Scan for the cell matching the given text and deliver its (X, Y) coordinate at center. 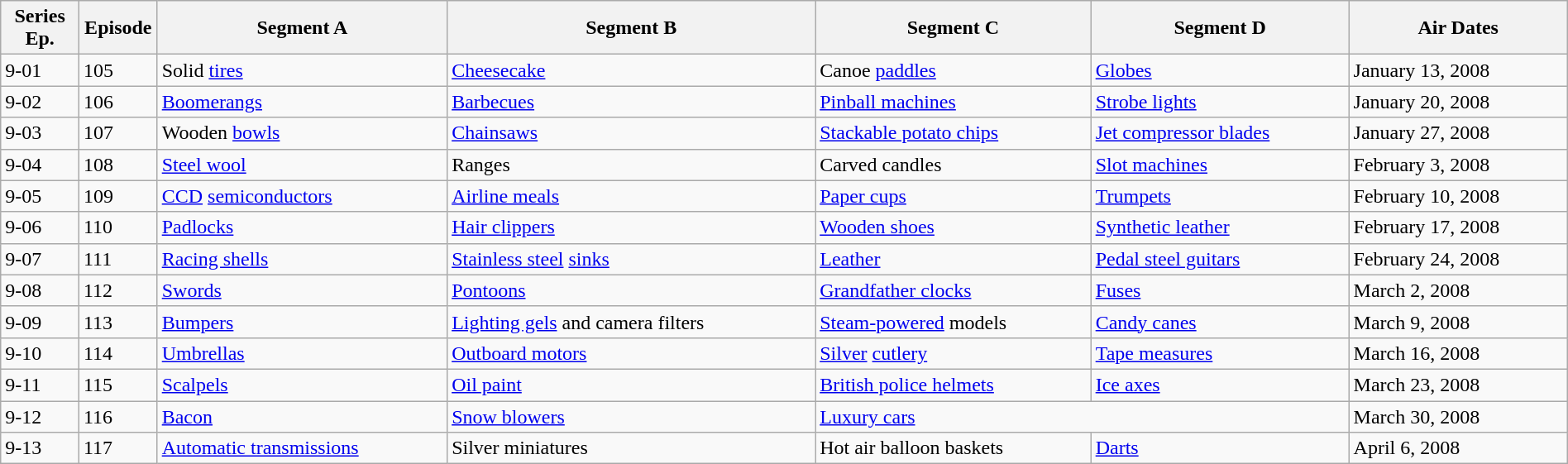
112 (117, 290)
110 (117, 227)
Trumpets (1220, 196)
March 9, 2008 (1458, 322)
106 (117, 102)
Pontoons (632, 290)
9-09 (40, 322)
9-10 (40, 353)
Paper cups (953, 196)
Darts (1220, 448)
9-06 (40, 227)
9-11 (40, 385)
Segment C (953, 28)
111 (117, 259)
Solid tires (302, 70)
Air Dates (1458, 28)
April 6, 2008 (1458, 448)
114 (117, 353)
Hair clippers (632, 227)
Slot machines (1220, 165)
January 13, 2008 (1458, 70)
March 2, 2008 (1458, 290)
9-02 (40, 102)
February 3, 2008 (1458, 165)
British police helmets (953, 385)
March 16, 2008 (1458, 353)
Strobe lights (1220, 102)
113 (117, 322)
Candy canes (1220, 322)
Silver miniatures (632, 448)
Ice axes (1220, 385)
Segment D (1220, 28)
Carved candles (953, 165)
115 (117, 385)
March 30, 2008 (1458, 416)
Bumpers (302, 322)
January 20, 2008 (1458, 102)
Silver cutlery (953, 353)
CCD semiconductors (302, 196)
9-08 (40, 290)
Umbrellas (302, 353)
107 (117, 133)
February 10, 2008 (1458, 196)
Lighting gels and camera filters (632, 322)
Padlocks (302, 227)
9-13 (40, 448)
February 24, 2008 (1458, 259)
Wooden bowls (302, 133)
Racing shells (302, 259)
Stainless steel sinks (632, 259)
Leather (953, 259)
January 27, 2008 (1458, 133)
Airline meals (632, 196)
9-07 (40, 259)
Synthetic leather (1220, 227)
9-12 (40, 416)
Cheesecake (632, 70)
Snow blowers (632, 416)
Steel wool (302, 165)
Steam-powered models (953, 322)
Tape measures (1220, 353)
Barbecues (632, 102)
February 17, 2008 (1458, 227)
Canoe paddles (953, 70)
Swords (302, 290)
117 (117, 448)
9-04 (40, 165)
Episode (117, 28)
Series Ep. (40, 28)
Boomerangs (302, 102)
9-03 (40, 133)
Automatic transmissions (302, 448)
Scalpels (302, 385)
9-01 (40, 70)
Jet compressor blades (1220, 133)
Globes (1220, 70)
Chainsaws (632, 133)
Fuses (1220, 290)
March 23, 2008 (1458, 385)
Pinball machines (953, 102)
9-05 (40, 196)
109 (117, 196)
105 (117, 70)
Luxury cars (1082, 416)
Stackable potato chips (953, 133)
Hot air balloon baskets (953, 448)
116 (117, 416)
Bacon (302, 416)
108 (117, 165)
Ranges (632, 165)
Outboard motors (632, 353)
Grandfather clocks (953, 290)
Oil paint (632, 385)
Segment B (632, 28)
Pedal steel guitars (1220, 259)
Segment A (302, 28)
Wooden shoes (953, 227)
